Return [X, Y] of the center of cell containing provided text 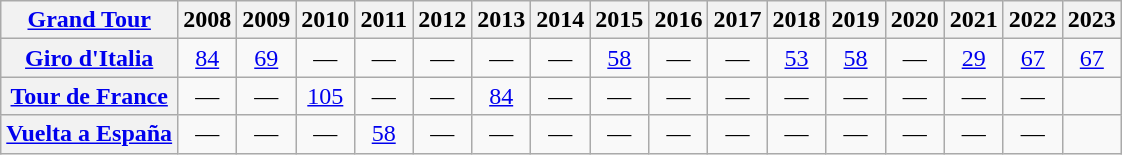
2018 [796, 20]
2022 [1032, 20]
Tour de France [90, 96]
2020 [914, 20]
2015 [620, 20]
105 [326, 96]
2008 [208, 20]
2010 [326, 20]
53 [796, 58]
Grand Tour [90, 20]
2016 [678, 20]
29 [974, 58]
Vuelta a España [90, 134]
Giro d'Italia [90, 58]
2021 [974, 20]
69 [266, 58]
2012 [442, 20]
2014 [560, 20]
2017 [738, 20]
2009 [266, 20]
2019 [856, 20]
2011 [384, 20]
2013 [502, 20]
2023 [1092, 20]
